Output the (x, y) coordinate of the center of the cell containing the given text.  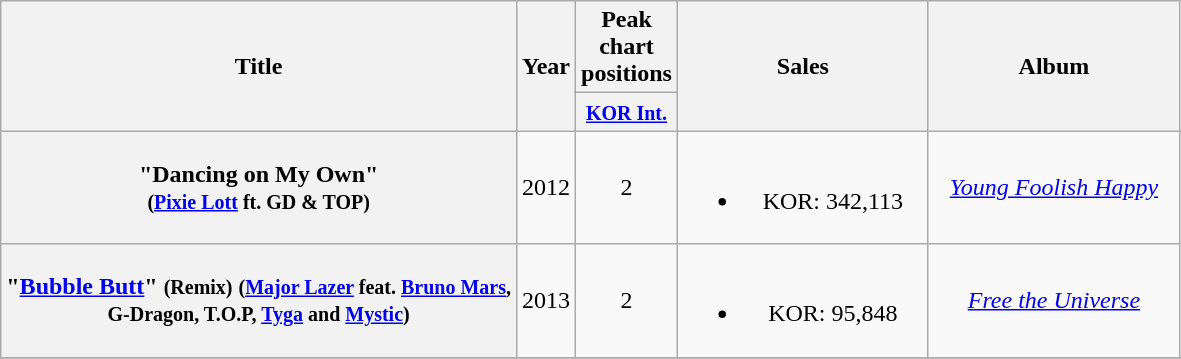
Sales (802, 66)
"Bubble Butt" (Remix) (Major Lazer feat. Bruno Mars, G-Dragon, T.O.P, Tyga and Mystic) (259, 300)
KOR Int. (627, 112)
KOR: 95,848 (802, 300)
KOR: 342,113 (802, 188)
2012 (546, 188)
Year (546, 66)
Free the Universe (1054, 300)
Young Foolish Happy (1054, 188)
2013 (546, 300)
Title (259, 66)
Peak chart positions (627, 47)
"Dancing on My Own" (Pixie Lott ft. GD & TOP) (259, 188)
Album (1054, 66)
